Search for the cell housing the specified text and yield its (x, y) center coordinate. 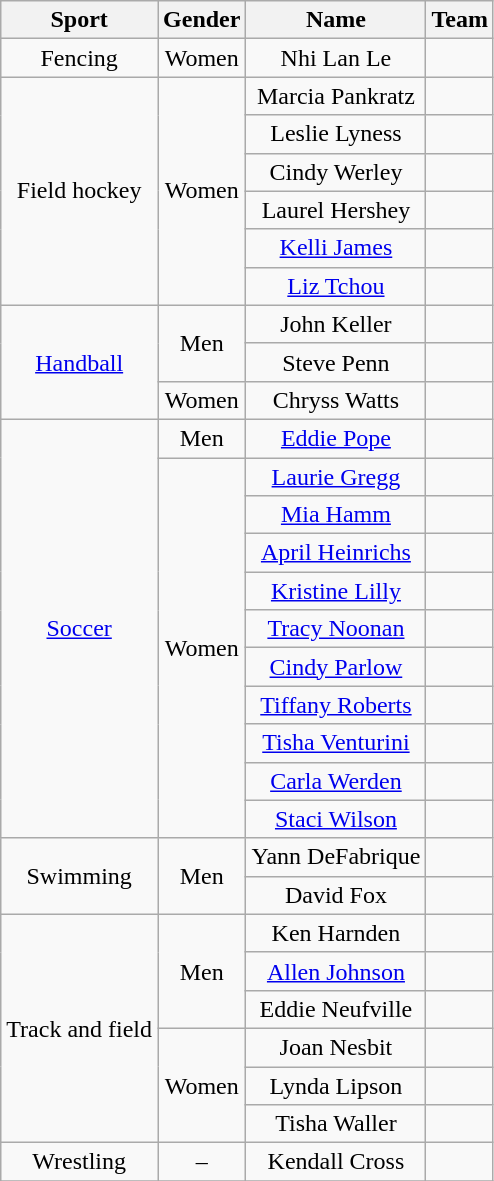
Steve Penn (336, 362)
Kendall Cross (336, 1162)
Name (336, 20)
Liz Tchou (336, 286)
Eddie Pope (336, 438)
Nhi Lan Le (336, 58)
Team (460, 20)
Laurie Gregg (336, 477)
Soccer (80, 628)
– (202, 1162)
Joan Nesbit (336, 1047)
Tisha Waller (336, 1124)
Lynda Lipson (336, 1085)
Leslie Lyness (336, 134)
Sport (80, 20)
Tiffany Roberts (336, 705)
Marcia Pankratz (336, 96)
Carla Werden (336, 781)
Fencing (80, 58)
Field hockey (80, 191)
Gender (202, 20)
April Heinrichs (336, 553)
Eddie Neufville (336, 1009)
Kelli James (336, 248)
Tisha Venturini (336, 743)
Cindy Werley (336, 172)
Swimming (80, 876)
Cindy Parlow (336, 667)
Tracy Noonan (336, 629)
Chryss Watts (336, 400)
Wrestling (80, 1162)
David Fox (336, 895)
Track and field (80, 1028)
Staci Wilson (336, 819)
Ken Harnden (336, 933)
Handball (80, 362)
Allen Johnson (336, 971)
Yann DeFabrique (336, 857)
John Keller (336, 324)
Laurel Hershey (336, 210)
Kristine Lilly (336, 591)
Mia Hamm (336, 515)
